Locate the cell with the specified text and output its (X, Y) center coordinate. 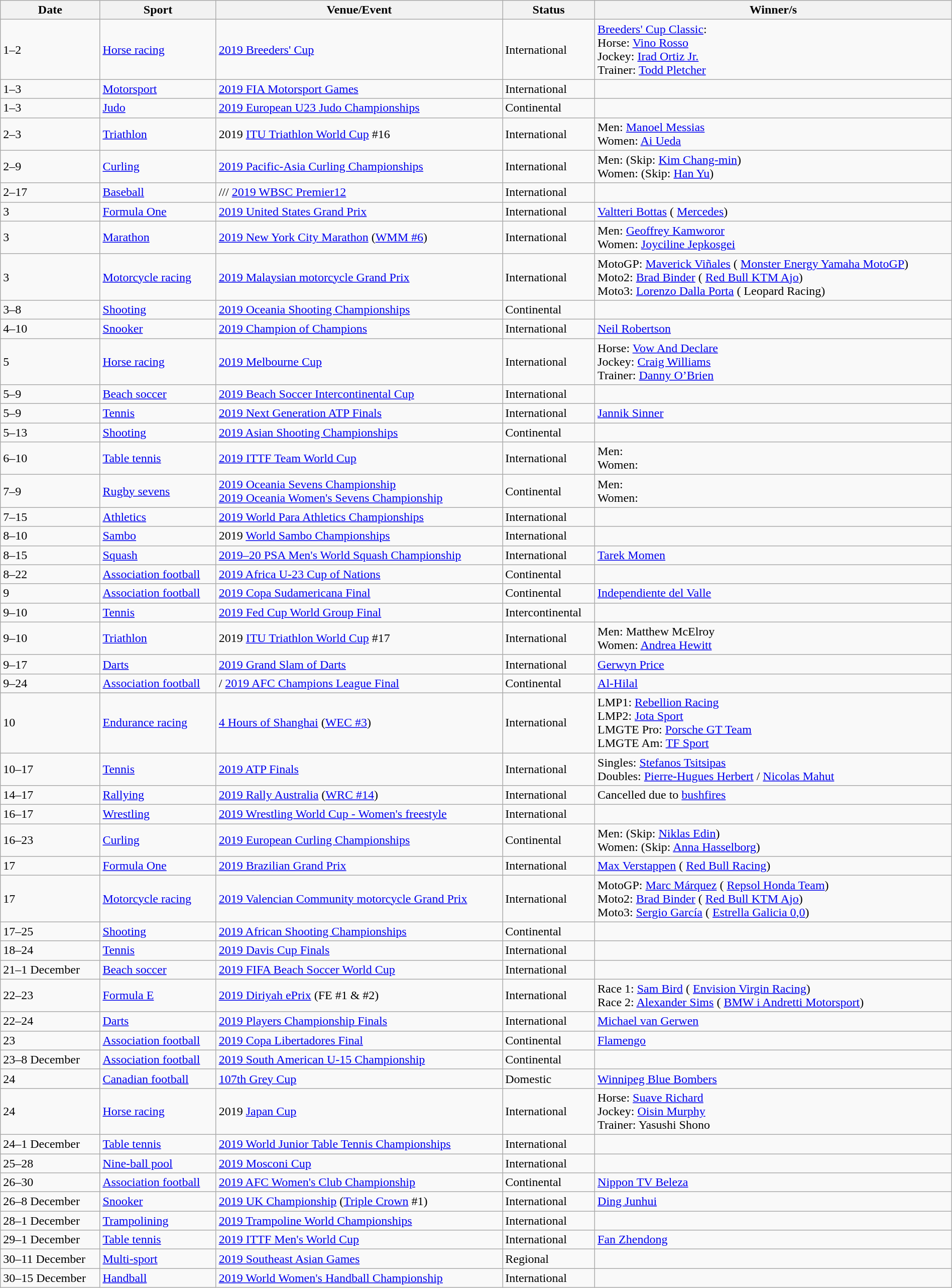
21–1 December (50, 970)
2019 FIA Motorsport Games (360, 89)
Cancelled due to bushfires (773, 795)
10 (50, 722)
2019 World Para Athletics Championships (360, 517)
5–13 (50, 433)
Al-Hilal (773, 683)
Men: Manoel MessiasWomen: Ai Ueda (773, 134)
2019 United States Grand Prix (360, 211)
2019 Grand Slam of Darts (360, 664)
2019 Melbourne Cup (360, 362)
Marathon (158, 237)
Sambo (158, 536)
5 (50, 362)
2019 Players Championship Finals (360, 1021)
2019 World Sambo Championships (360, 536)
Trampolining (158, 1221)
Status (549, 10)
2019 Oceania Shooting Championships (360, 309)
Independiente del Valle (773, 593)
2019 ITTF Men's World Cup (360, 1240)
Michael van Gerwen (773, 1021)
2–17 (50, 192)
26–30 (50, 1183)
/// 2019 WBSC Premier12 (360, 192)
Multi-sport (158, 1259)
8–15 (50, 555)
2019 European Curling Championships (360, 840)
Singles: Stefanos TsitsipasDoubles: Pierre-Hugues Herbert / Nicolas Mahut (773, 769)
Race 1: Sam Bird ( Envision Virgin Racing)Race 2: Alexander Sims ( BMW i Andretti Motorsport) (773, 996)
Domestic (549, 1079)
2019 Brazilian Grand Prix (360, 866)
2019 Valencian Community motorcycle Grand Prix (360, 899)
7–15 (50, 517)
2019–20 PSA Men's World Squash Championship (360, 555)
22–23 (50, 996)
16–23 (50, 840)
Sport (158, 10)
30–15 December (50, 1278)
2019 Champion of Champions (360, 329)
Rallying (158, 795)
2019 Fed Cup World Group Final (360, 612)
Intercontinental (549, 612)
2019 African Shooting Championships (360, 931)
2019 Wrestling World Cup - Women's freestyle (360, 814)
2019 Malaysian motorcycle Grand Prix (360, 277)
2019 ITTF Team World Cup (360, 458)
25–28 (50, 1163)
Horse: Vow And DeclareJockey: Craig WilliamsTrainer: Danny O’Brien (773, 362)
2019 Mosconi Cup (360, 1163)
24–1 December (50, 1144)
29–1 December (50, 1240)
Jannik Sinner (773, 413)
Handball (158, 1278)
2019 World Women's Handball Championship (360, 1278)
Venue/Event (360, 10)
2019 ITU Triathlon World Cup #16 (360, 134)
2019 Diriyah ePrix (FE #1 & #2) (360, 996)
2019 European U23 Judo Championships (360, 108)
Horse: Suave RichardJockey: Oisin MurphyTrainer: Yasushi Shono (773, 1111)
Tarek Momen (773, 555)
4–10 (50, 329)
8–22 (50, 574)
Judo (158, 108)
Rugby sevens (158, 491)
2019 World Junior Table Tennis Championships (360, 1144)
2019 Southeast Asian Games (360, 1259)
9–24 (50, 683)
2019 Oceania Sevens Championship 2019 Oceania Women's Sevens Championship (360, 491)
MotoGP: Maverick Viñales ( Monster Energy Yamaha MotoGP)Moto2: Brad Binder ( Red Bull KTM Ajo)Moto3: Lorenzo Dalla Porta ( Leopard Racing) (773, 277)
23 (50, 1040)
LMP1: Rebellion RacingLMP2: Jota SportLMGTE Pro: Porsche GT TeamLMGTE Am: TF Sport (773, 722)
30–11 December (50, 1259)
Fan Zhendong (773, 1240)
Squash (158, 555)
18–24 (50, 950)
2019 ITU Triathlon World Cup #17 (360, 638)
Canadian football (158, 1079)
7–9 (50, 491)
14–17 (50, 795)
10–17 (50, 769)
2019 Trampoline World Championships (360, 1221)
2–9 (50, 167)
Winnipeg Blue Bombers (773, 1079)
Wrestling (158, 814)
Formula E (158, 996)
Date (50, 10)
2019 Copa Libertadores Final (360, 1040)
2019 Breeders' Cup (360, 49)
Neil Robertson (773, 329)
Men: Matthew McElroyWomen: Andrea Hewitt (773, 638)
17–25 (50, 931)
6–10 (50, 458)
26–8 December (50, 1202)
MotoGP: Marc Márquez ( Repsol Honda Team)Moto2: Brad Binder ( Red Bull KTM Ajo)Moto3: Sergio García ( Estrella Galicia 0,0) (773, 899)
Nippon TV Beleza (773, 1183)
2–3 (50, 134)
1–2 (50, 49)
8–10 (50, 536)
2019 Japan Cup (360, 1111)
2019 Copa Sudamericana Final (360, 593)
16–17 (50, 814)
Baseball (158, 192)
2019 Davis Cup Finals (360, 950)
2019 Next Generation ATP Finals (360, 413)
2019 UK Championship (Triple Crown #1) (360, 1202)
Max Verstappen ( Red Bull Racing) (773, 866)
22–24 (50, 1021)
2019 FIFA Beach Soccer World Cup (360, 970)
Breeders' Cup Classic:Horse: Vino RossoJockey: Irad Ortiz Jr.Trainer: Todd Pletcher (773, 49)
2019 Africa U-23 Cup of Nations (360, 574)
2019 Rally Australia (WRC #14) (360, 795)
Men: Geoffrey KamwororWomen: Joyciline Jepkosgei (773, 237)
Gerwyn Price (773, 664)
2019 AFC Women's Club Championship (360, 1183)
4 Hours of Shanghai (WEC #3) (360, 722)
Regional (549, 1259)
2019 South American U-15 Championship (360, 1059)
Nine-ball pool (158, 1163)
Men: (Skip: Niklas Edin)Women: (Skip: Anna Hasselborg) (773, 840)
107th Grey Cup (360, 1079)
Athletics (158, 517)
Endurance racing (158, 722)
/ 2019 AFC Champions League Final (360, 683)
Ding Junhui (773, 1202)
Men: (Skip: Kim Chang-min)Women: (Skip: Han Yu) (773, 167)
2019 ATP Finals (360, 769)
9–17 (50, 664)
Flamengo (773, 1040)
Winner/s (773, 10)
Motorsport (158, 89)
2019 Beach Soccer Intercontinental Cup (360, 394)
2019 Pacific-Asia Curling Championships (360, 167)
Valtteri Bottas ( Mercedes) (773, 211)
23–8 December (50, 1059)
28–1 December (50, 1221)
9 (50, 593)
2019 Asian Shooting Championships (360, 433)
2019 New York City Marathon (WMM #6) (360, 237)
3–8 (50, 309)
